Scan for the cell matching the given text and deliver its [x, y] coordinate at center. 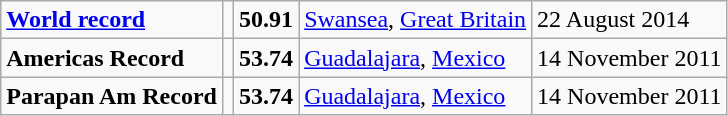
Americas Record [112, 58]
50.91 [266, 20]
Parapan Am Record [112, 96]
Swansea, Great Britain [416, 20]
22 August 2014 [630, 20]
World record [112, 20]
